Detect which cell encompasses the target text, then output its [x, y] center coordinate. 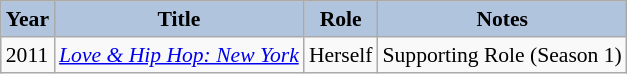
Role [341, 19]
Title [179, 19]
Love & Hip Hop: New York [179, 55]
Herself [341, 55]
Supporting Role (Season 1) [502, 55]
Year [28, 19]
2011 [28, 55]
Notes [502, 19]
